Pinpoint the cell where the given text exists, returning its [X, Y] midpoint coordinate. 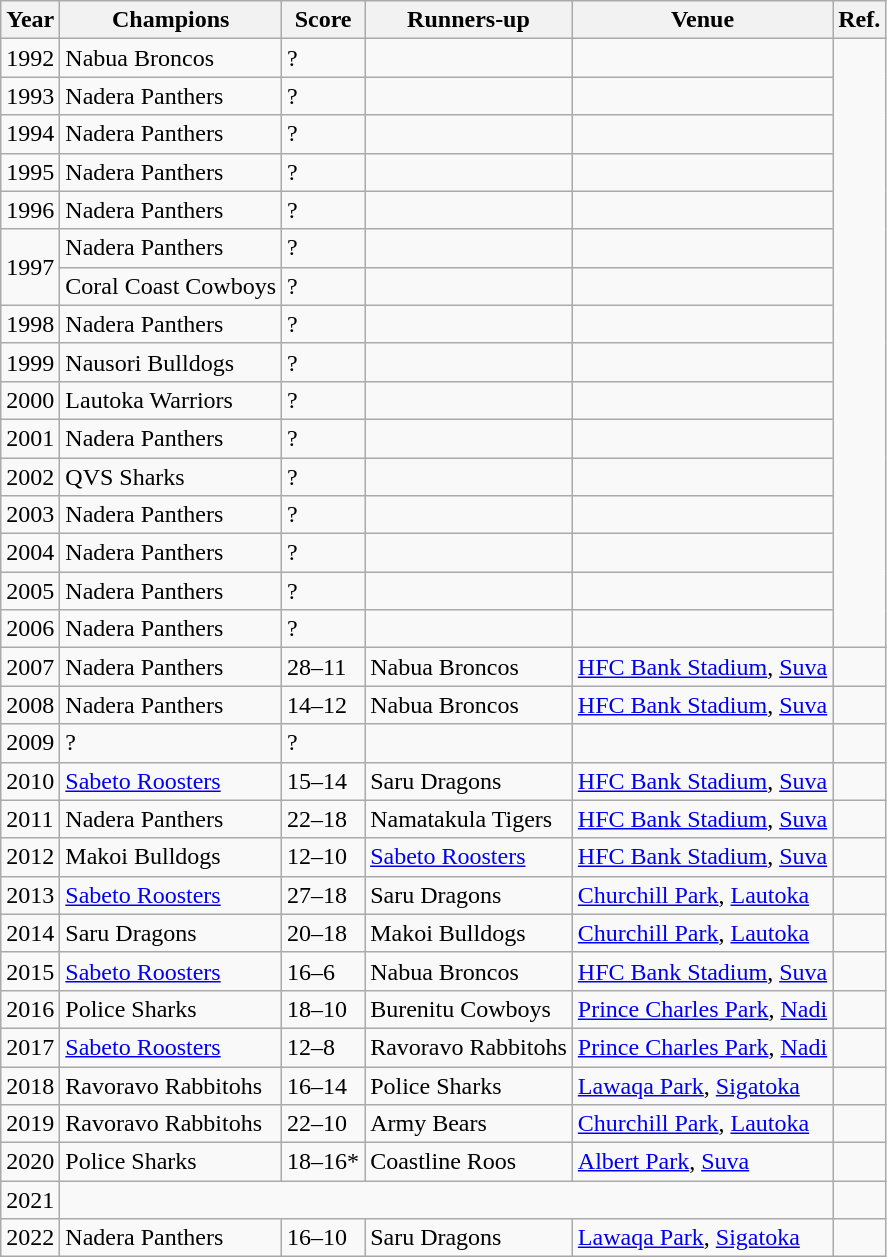
2010 [30, 781]
2020 [30, 1162]
1995 [30, 172]
1998 [30, 324]
1999 [30, 362]
Runners-up [469, 20]
2013 [30, 895]
Coastline Roos [469, 1162]
Year [30, 20]
2006 [30, 629]
16–6 [324, 971]
15–14 [324, 781]
2001 [30, 438]
14–12 [324, 705]
1997 [30, 267]
12–10 [324, 857]
16–14 [324, 1085]
2009 [30, 743]
2019 [30, 1124]
2005 [30, 591]
Burenitu Cowboys [469, 1009]
2022 [30, 1238]
2018 [30, 1085]
Venue [702, 20]
2008 [30, 705]
28–11 [324, 667]
QVS Sharks [171, 477]
Army Bears [469, 1124]
2007 [30, 667]
Champions [171, 20]
2017 [30, 1047]
2004 [30, 553]
2014 [30, 933]
2015 [30, 971]
1996 [30, 210]
1993 [30, 96]
2000 [30, 400]
Namatakula Tigers [469, 819]
18–16* [324, 1162]
Lautoka Warriors [171, 400]
Nausori Bulldogs [171, 362]
Score [324, 20]
Ref. [860, 20]
2011 [30, 819]
1992 [30, 58]
22–10 [324, 1124]
2003 [30, 515]
22–18 [324, 819]
2012 [30, 857]
1994 [30, 134]
2016 [30, 1009]
Albert Park, Suva [702, 1162]
16–10 [324, 1238]
20–18 [324, 933]
2002 [30, 477]
Coral Coast Cowboys [171, 286]
27–18 [324, 895]
2021 [30, 1200]
18–10 [324, 1009]
12–8 [324, 1047]
